Extract the [x, y] coordinate from the center of the cell holding the provided text.  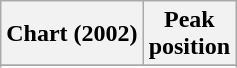
Chart (2002) [72, 34]
Peakposition [189, 34]
